Return (X, Y) of the center of cell containing provided text 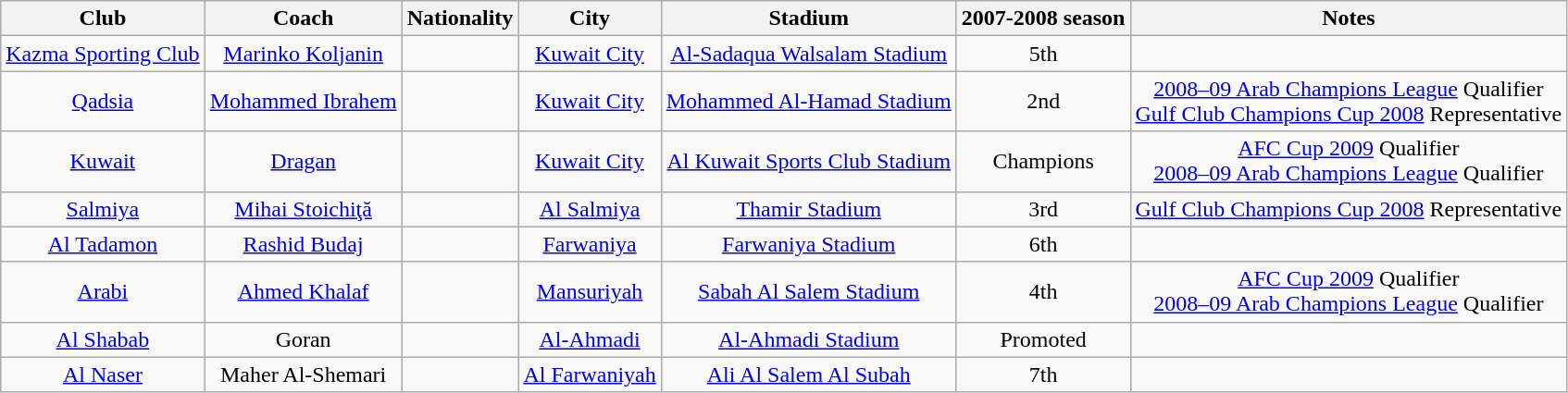
Gulf Club Champions Cup 2008 Representative (1349, 209)
City (590, 18)
Coach (304, 18)
Qadsia (103, 102)
Al Salmiya (590, 209)
Promoted (1043, 339)
Al Naser (103, 375)
2007-2008 season (1043, 18)
Salmiya (103, 209)
Sabah Al Salem Stadium (809, 292)
Goran (304, 339)
Champions (1043, 161)
Arabi (103, 292)
Mihai Stoichiţă (304, 209)
Al-Ahmadi (590, 339)
Ali Al Salem Al Subah (809, 375)
Club (103, 18)
Rashid Budaj (304, 244)
Dragan (304, 161)
Mansuriyah (590, 292)
Al Kuwait Sports Club Stadium (809, 161)
Al Tadamon (103, 244)
Ahmed Khalaf (304, 292)
Notes (1349, 18)
Al Shabab (103, 339)
Al-Sadaqua Walsalam Stadium (809, 54)
Kuwait (103, 161)
Farwaniya Stadium (809, 244)
Maher Al-Shemari (304, 375)
Marinko Koljanin (304, 54)
Mohammed Al-Hamad Stadium (809, 102)
Kazma Sporting Club (103, 54)
5th (1043, 54)
Al Farwaniyah (590, 375)
Farwaniya (590, 244)
Mohammed Ibrahem (304, 102)
3rd (1043, 209)
2008–09 Arab Champions League QualifierGulf Club Champions Cup 2008 Representative (1349, 102)
Nationality (460, 18)
Stadium (809, 18)
7th (1043, 375)
6th (1043, 244)
2nd (1043, 102)
4th (1043, 292)
Al-Ahmadi Stadium (809, 339)
Thamir Stadium (809, 209)
